Identify which cell holds the provided text, then report its (x, y) central coordinate. 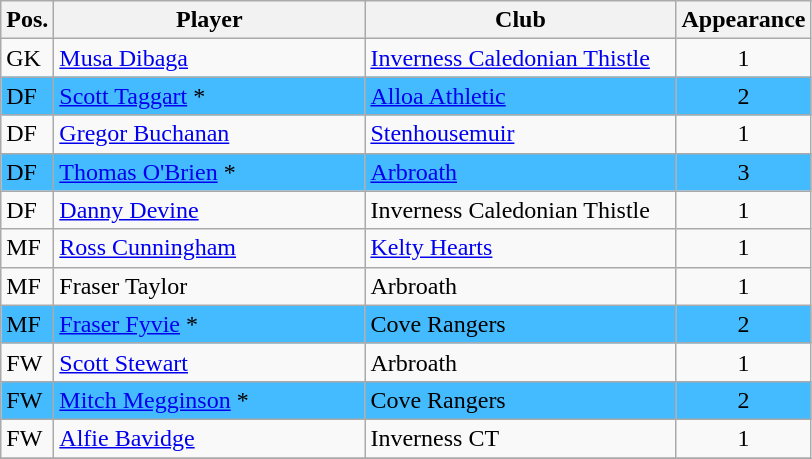
Player (210, 20)
Club (520, 20)
Scott Stewart (210, 362)
Ross Cunningham (210, 248)
Inverness CT (520, 438)
3 (744, 172)
Fraser Taylor (210, 286)
Gregor Buchanan (210, 134)
Scott Taggart * (210, 96)
Pos. (28, 20)
Alfie Bavidge (210, 438)
Thomas O'Brien * (210, 172)
Stenhousemuir (520, 134)
Appearance (744, 20)
Fraser Fyvie * (210, 324)
Mitch Megginson * (210, 400)
Musa Dibaga (210, 58)
GK (28, 58)
Alloa Athletic (520, 96)
Kelty Hearts (520, 248)
Danny Devine (210, 210)
